Locate the cell with the specified text and output its (X, Y) center coordinate. 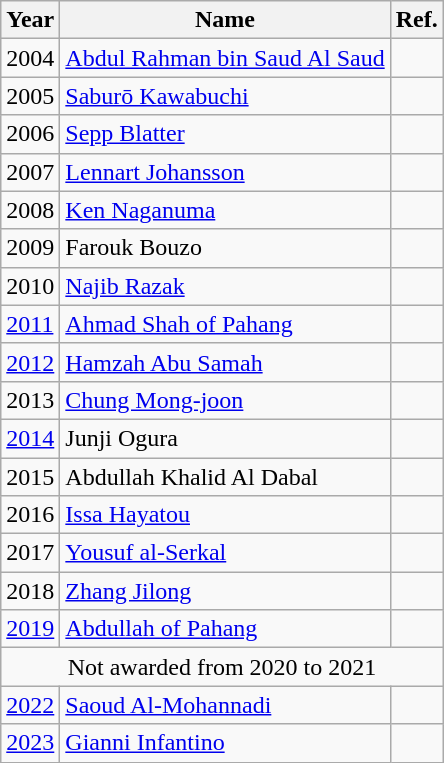
2007 (30, 172)
Sepp Blatter (225, 134)
Saoud Al-Mohannadi (225, 705)
Saburō Kawabuchi (225, 96)
Yousuf al-Serkal (225, 553)
Farouk Bouzo (225, 248)
2006 (30, 134)
2010 (30, 286)
Lennart Johansson (225, 172)
2019 (30, 629)
Year (30, 20)
2013 (30, 400)
Gianni Infantino (225, 743)
2011 (30, 324)
2014 (30, 438)
2004 (30, 58)
Not awarded from 2020 to 2021 (222, 667)
Junji Ogura (225, 438)
Abdullah Khalid Al Dabal (225, 477)
Ken Naganuma (225, 210)
2008 (30, 210)
Name (225, 20)
2016 (30, 515)
2009 (30, 248)
2005 (30, 96)
Issa Hayatou (225, 515)
Ref. (416, 20)
Hamzah Abu Samah (225, 362)
2015 (30, 477)
2022 (30, 705)
Abdullah of Pahang (225, 629)
Najib Razak (225, 286)
Zhang Jilong (225, 591)
2017 (30, 553)
2023 (30, 743)
Chung Mong-joon (225, 400)
Abdul Rahman bin Saud Al Saud (225, 58)
2012 (30, 362)
2018 (30, 591)
Ahmad Shah of Pahang (225, 324)
